Extract the (x, y) coordinate from the center of the cell holding the provided text.  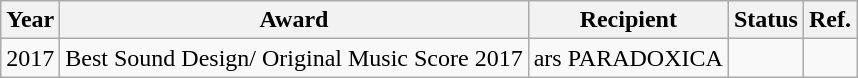
ars PARADOXICA (628, 58)
Status (766, 20)
Year (30, 20)
Recipient (628, 20)
2017 (30, 58)
Award (294, 20)
Ref. (830, 20)
Best Sound Design/ Original Music Score 2017 (294, 58)
